Return the (x, y) coordinate for the center point of the cell that contains the specified text.  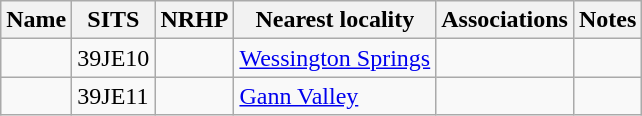
Wessington Springs (335, 58)
39JE10 (114, 58)
Name (36, 20)
Gann Valley (335, 96)
NRHP (194, 20)
SITS (114, 20)
Notes (607, 20)
Nearest locality (335, 20)
39JE11 (114, 96)
Associations (505, 20)
